Find where the given text appears and provide that cell's center as (x, y) coordinate. 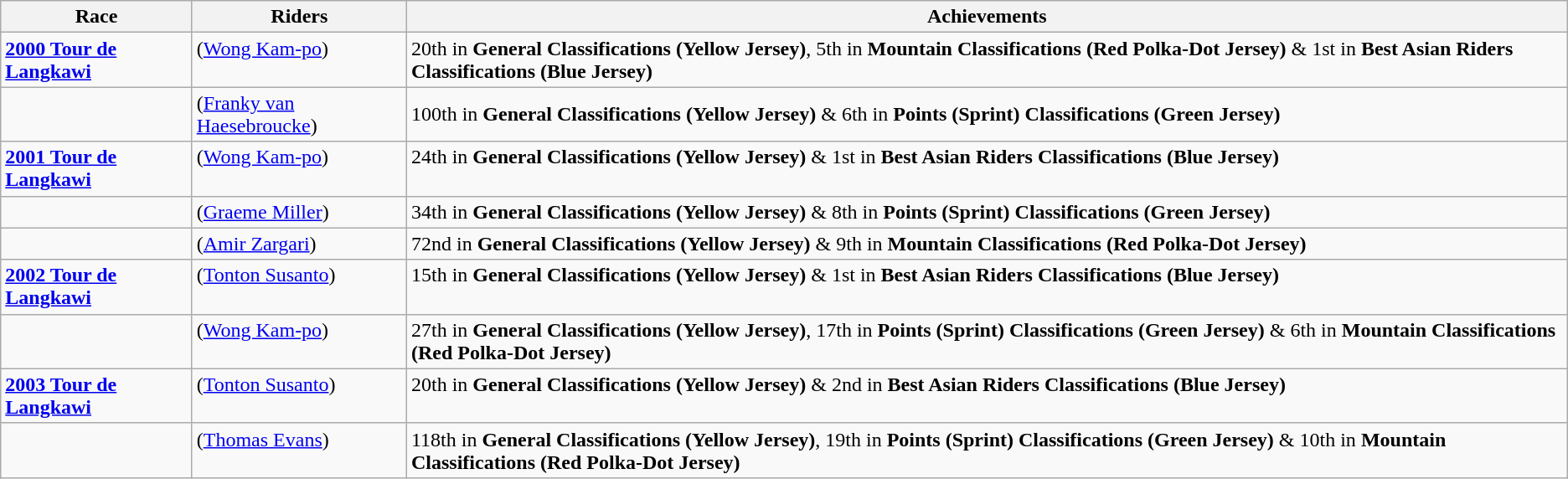
72nd in General Classifications (Yellow Jersey) & 9th in Mountain Classifications (Red Polka-Dot Jersey) (987, 244)
34th in General Classifications (Yellow Jersey) & 8th in Points (Sprint) Classifications (Green Jersey) (987, 212)
2003 Tour de Langkawi (96, 395)
(Graeme Miller) (299, 212)
2001 Tour de Langkawi (96, 169)
Achievements (987, 17)
(Thomas Evans) (299, 451)
15th in General Classifications (Yellow Jersey) & 1st in Best Asian Riders Classifications (Blue Jersey) (987, 286)
24th in General Classifications (Yellow Jersey) & 1st in Best Asian Riders Classifications (Blue Jersey) (987, 169)
2000 Tour de Langkawi (96, 60)
20th in General Classifications (Yellow Jersey) & 2nd in Best Asian Riders Classifications (Blue Jersey) (987, 395)
(Franky van Haesebroucke) (299, 114)
(Amir Zargari) (299, 244)
100th in General Classifications (Yellow Jersey) & 6th in Points (Sprint) Classifications (Green Jersey) (987, 114)
Race (96, 17)
2002 Tour de Langkawi (96, 286)
Riders (299, 17)
